Return [x, y] of the center of cell containing provided text 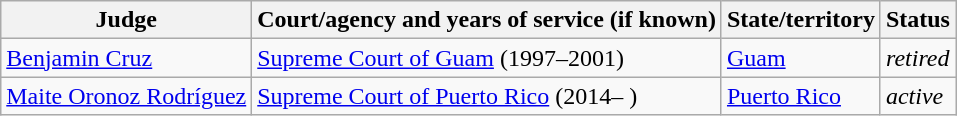
Puerto Rico [800, 96]
retired [918, 58]
Court/agency and years of service (if known) [487, 20]
Maite Oronoz Rodríguez [126, 96]
Benjamin Cruz [126, 58]
Guam [800, 58]
Status [918, 20]
Judge [126, 20]
Supreme Court of Puerto Rico (2014– ) [487, 96]
State/territory [800, 20]
Supreme Court of Guam (1997–2001) [487, 58]
active [918, 96]
